Locate the cell with the specified text and output its (X, Y) center coordinate. 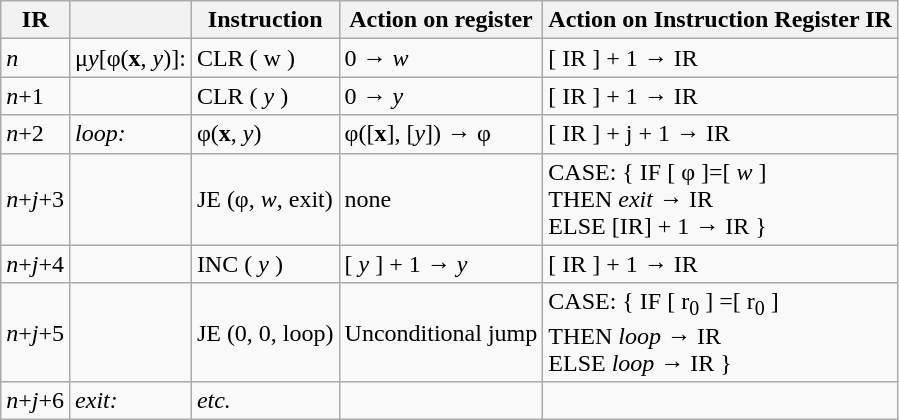
loop: (131, 134)
Action on Instruction Register IR (720, 20)
n (36, 58)
0 → w (441, 58)
[ IR ] + j + 1 → IR (720, 134)
μy[φ(x, y)]: (131, 58)
Instruction (265, 20)
n+j+4 (36, 264)
[ y ] + 1 → y (441, 264)
CASE: { IF [ φ ]=[ w ]THEN exit → IR ELSE [IR] + 1 → IR } (720, 199)
φ(x, y) (265, 134)
Action on register (441, 20)
none (441, 199)
CLR ( y ) (265, 96)
n+1 (36, 96)
JE (φ, w, exit) (265, 199)
n+2 (36, 134)
n+j+6 (36, 400)
Unconditional jump (441, 332)
n+j+3 (36, 199)
CLR ( w ) (265, 58)
etc. (265, 400)
n+j+5 (36, 332)
exit: (131, 400)
INC ( y ) (265, 264)
IR (36, 20)
JE (0, 0, loop) (265, 332)
φ([x], [y]) → φ (441, 134)
0 → y (441, 96)
CASE: { IF [ r0 ] =[ r0 ]THEN loop → IR ELSE loop → IR } (720, 332)
